Return (X, Y) of the center of cell containing provided text 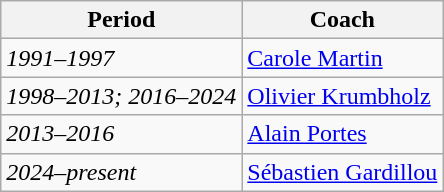
1998–2013; 2016–2024 (122, 96)
Sébastien Gardillou (342, 172)
1991–1997 (122, 58)
2013–2016 (122, 134)
Carole Martin (342, 58)
Olivier Krumbholz (342, 96)
Coach (342, 20)
2024–present (122, 172)
Alain Portes (342, 134)
Period (122, 20)
